From the cell containing the given text, extract its center point as [x, y] coordinate. 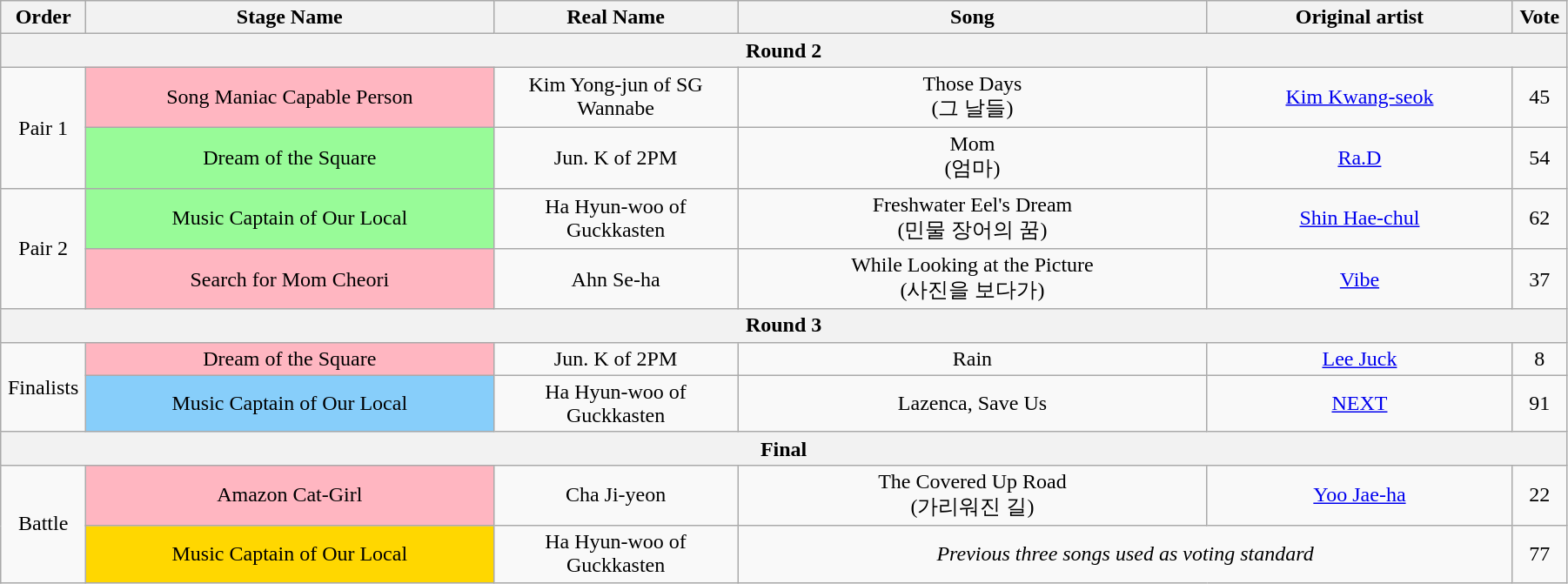
Ahn Se-ha [616, 279]
Final [784, 448]
45 [1539, 97]
Pair 2 [44, 249]
Finalists [44, 386]
Battle [44, 524]
Previous three songs used as voting standard [1125, 554]
Yoo Jae-ha [1359, 495]
Lee Juck [1359, 359]
While Looking at the Picture(사진을 보다가) [973, 279]
Rain [973, 359]
Round 2 [784, 50]
Song Maniac Capable Person [290, 97]
Vote [1539, 17]
91 [1539, 404]
The Covered Up Road(가리워진 길) [973, 495]
Pair 1 [44, 127]
Vibe [1359, 279]
Ra.D [1359, 158]
77 [1539, 554]
Freshwater Eel's Dream(민물 장어의 꿈) [973, 218]
Mom(엄마) [973, 158]
NEXT [1359, 404]
Kim Kwang-seok [1359, 97]
Song [973, 17]
Amazon Cat-Girl [290, 495]
22 [1539, 495]
62 [1539, 218]
Shin Hae-chul [1359, 218]
8 [1539, 359]
Kim Yong-jun of SG Wannabe [616, 97]
Order [44, 17]
Round 3 [784, 326]
Stage Name [290, 17]
Those Days(그 날들) [973, 97]
Lazenca, Save Us [973, 404]
Cha Ji-yeon [616, 495]
Real Name [616, 17]
Original artist [1359, 17]
54 [1539, 158]
37 [1539, 279]
Search for Mom Cheori [290, 279]
